Locate the cell with the specified text and output its [x, y] center coordinate. 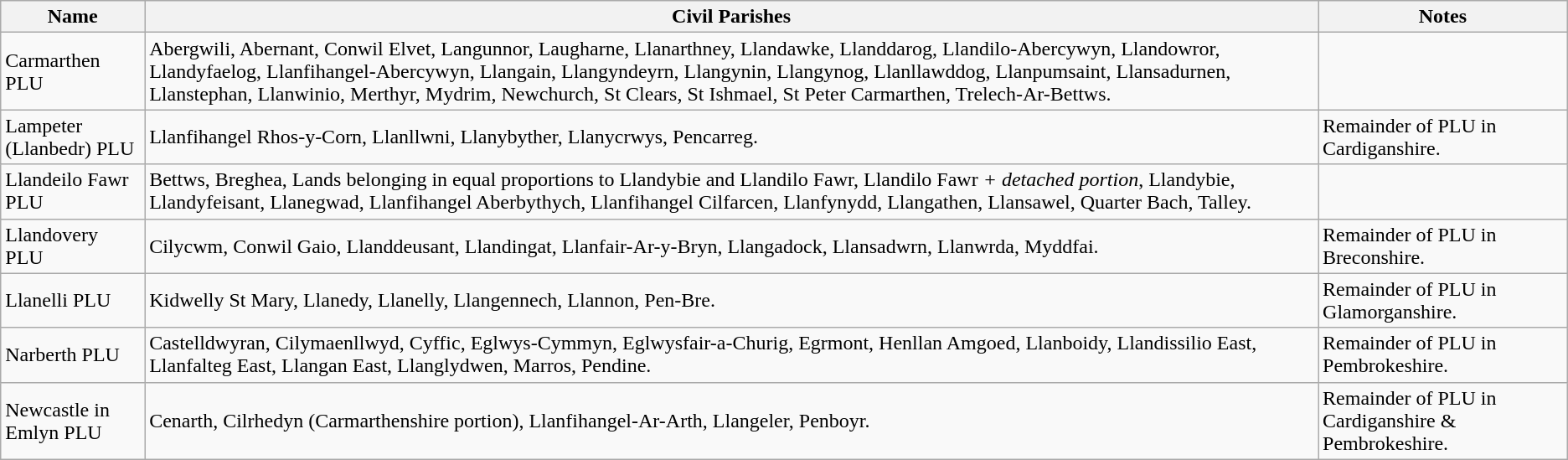
Remainder of PLU in Glamorganshire. [1443, 300]
Llanfihangel Rhos-y-Corn, Llanllwni, Llanybyther, Llanycrwys, Pencarreg. [732, 137]
Kidwelly St Mary, Llanedy, Llanelly, Llangennech, Llannon, Pen-Bre. [732, 300]
Remainder of PLU in Breconshire. [1443, 246]
Name [73, 17]
Cenarth, Cilrhedyn (Carmarthenshire portion), Llanfihangel-Ar-Arth, Llangeler, Penboyr. [732, 421]
Notes [1443, 17]
Remainder of PLU in Cardiganshire. [1443, 137]
Civil Parishes [732, 17]
Cilycwm, Conwil Gaio, Llanddeusant, Llandingat, Llanfair-Ar-y-Bryn, Llangadock, Llansadwrn, Llanwrda, Myddfai. [732, 246]
Remainder of PLU in Pembrokeshire. [1443, 355]
Lampeter (Llanbedr) PLU [73, 137]
Llandovery PLU [73, 246]
Remainder of PLU in Cardiganshire & Pembrokeshire. [1443, 421]
Llandeilo Fawr PLU [73, 191]
Carmarthen PLU [73, 71]
Llanelli PLU [73, 300]
Narberth PLU [73, 355]
Newcastle in Emlyn PLU [73, 421]
